Extract the (X, Y) coordinate from the center of the cell holding the provided text.  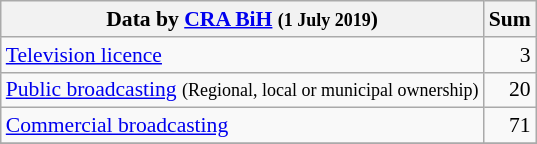
20 (510, 90)
Commercial broadcasting (242, 126)
Public broadcasting (Regional, local or municipal ownership) (242, 90)
Data by CRA BiH (1 July 2019) (242, 19)
Television licence (242, 55)
3 (510, 55)
Sum (510, 19)
71 (510, 126)
